From the cell containing the given text, extract its center point as (X, Y) coordinate. 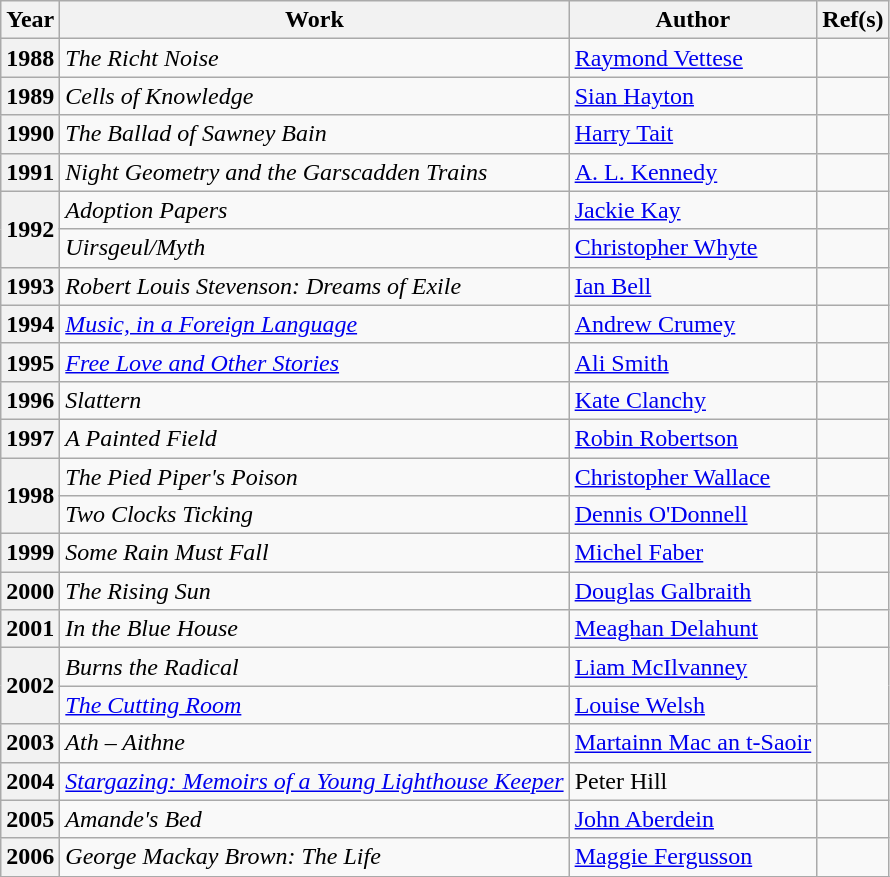
1990 (30, 134)
Raymond Vettese (693, 58)
Liam McIlvanney (693, 667)
Robin Robertson (693, 438)
Andrew Crumey (693, 324)
Harry Tait (693, 134)
The Rising Sun (314, 591)
Two Clocks Ticking (314, 515)
1989 (30, 96)
John Aberdein (693, 819)
Christopher Wallace (693, 477)
Music, in a Foreign Language (314, 324)
Christopher Whyte (693, 248)
2001 (30, 629)
Ali Smith (693, 362)
A. L. Kennedy (693, 172)
Kate Clanchy (693, 400)
2000 (30, 591)
Peter Hill (693, 781)
1993 (30, 286)
Some Rain Must Fall (314, 553)
Slattern (314, 400)
Dennis O'Donnell (693, 515)
1992 (30, 229)
The Cutting Room (314, 705)
Sian Hayton (693, 96)
In the Blue House (314, 629)
The Richt Noise (314, 58)
Adoption Papers (314, 210)
Ian Bell (693, 286)
Louise Welsh (693, 705)
1998 (30, 496)
1994 (30, 324)
Ath – Aithne (314, 743)
1997 (30, 438)
Stargazing: Memoirs of a Young Lighthouse Keeper (314, 781)
Night Geometry and the Garscadden Trains (314, 172)
Robert Louis Stevenson: Dreams of Exile (314, 286)
Uirsgeul/Myth (314, 248)
The Ballad of Sawney Bain (314, 134)
2005 (30, 819)
1995 (30, 362)
2002 (30, 686)
1999 (30, 553)
2004 (30, 781)
The Pied Piper's Poison (314, 477)
Burns the Radical (314, 667)
1996 (30, 400)
Jackie Kay (693, 210)
Meaghan Delahunt (693, 629)
Michel Faber (693, 553)
Work (314, 20)
A Painted Field (314, 438)
2003 (30, 743)
2006 (30, 857)
Maggie Fergusson (693, 857)
Year (30, 20)
Ref(s) (853, 20)
Author (693, 20)
Martainn Mac an t-Saoir (693, 743)
Free Love and Other Stories (314, 362)
1988 (30, 58)
George Mackay Brown: The Life (314, 857)
1991 (30, 172)
Cells of Knowledge (314, 96)
Amande's Bed (314, 819)
Douglas Galbraith (693, 591)
